Determine the (X, Y) coordinate at the center of the cell enclosing the given text.  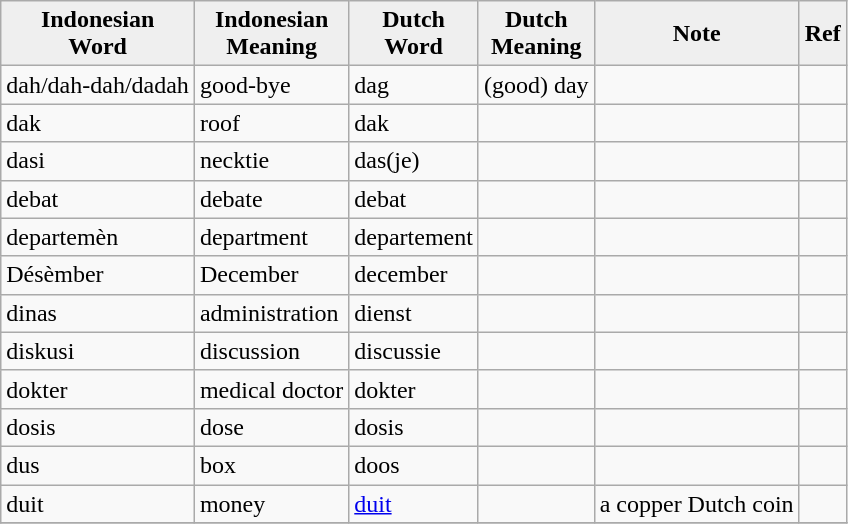
administration (271, 313)
dah/dah-dah/dadah (98, 85)
roof (271, 123)
Ref (822, 34)
medical doctor (271, 389)
good-bye (271, 85)
dose (271, 427)
discussie (414, 351)
December (271, 275)
necktie (271, 161)
doos (414, 465)
dasi (98, 161)
Indonesian Meaning (271, 34)
debate (271, 199)
Désèmber (98, 275)
department (271, 237)
box (271, 465)
money (271, 503)
(good) day (536, 85)
Dutch Word (414, 34)
dag (414, 85)
Note (696, 34)
departemèn (98, 237)
Indonesian Word (98, 34)
diskusi (98, 351)
das(je) (414, 161)
Dutch Meaning (536, 34)
discussion (271, 351)
departement (414, 237)
a copper Dutch coin (696, 503)
december (414, 275)
dienst (414, 313)
dus (98, 465)
dinas (98, 313)
